Detect which cell encompasses the target text, then output its [X, Y] center coordinate. 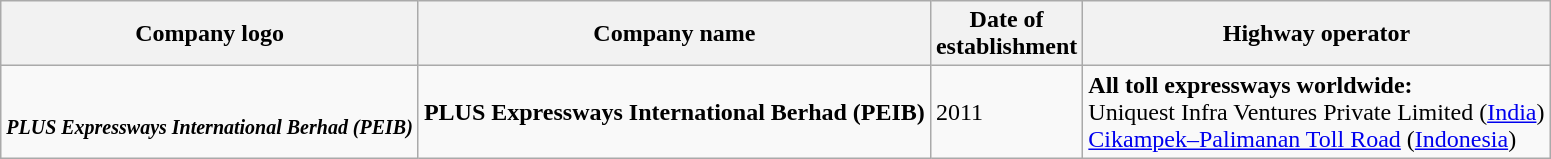
2011 [1006, 112]
Company logo [210, 34]
Date ofestablishment [1006, 34]
Company name [674, 34]
Highway operator [1316, 34]
All toll expressways worldwide:Uniquest Infra Ventures Private Limited (India)Cikampek–Palimanan Toll Road (Indonesia) [1316, 112]
